Locate the cell with the specified text and output its (X, Y) center coordinate. 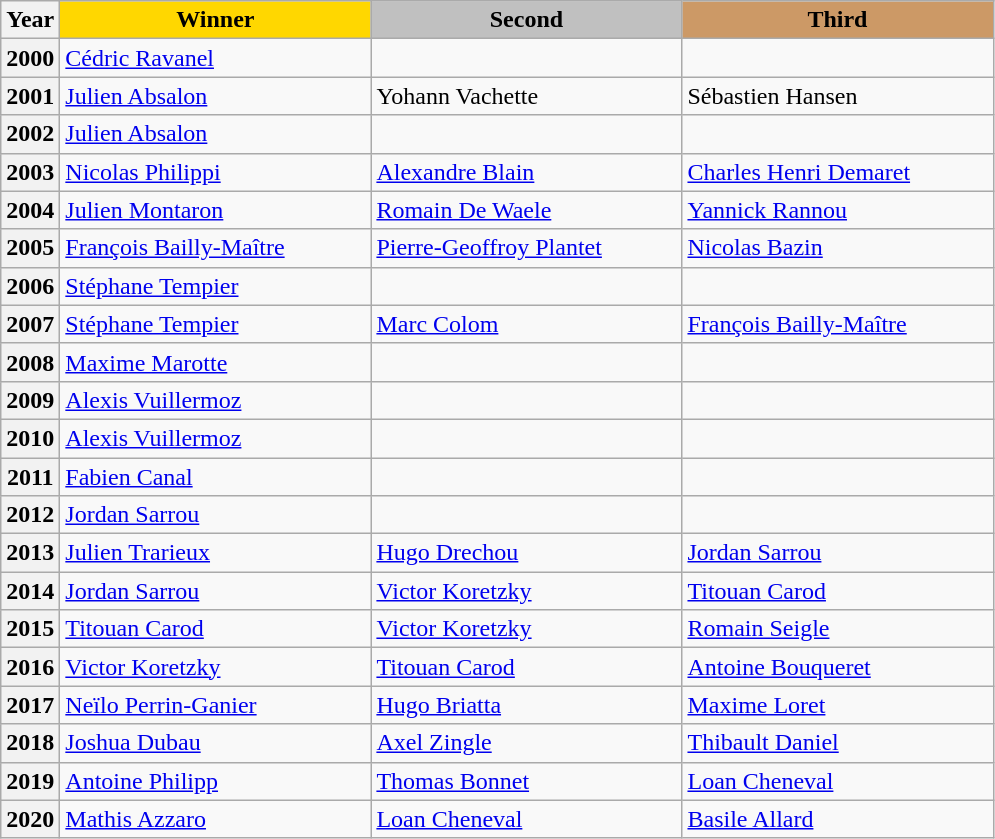
Marc Colom (526, 324)
Maxime Marotte (216, 362)
2013 (30, 553)
2010 (30, 438)
Winner (216, 20)
2014 (30, 591)
2002 (30, 134)
Charles Henri Demaret (838, 172)
Julien Trarieux (216, 553)
Julien Montaron (216, 210)
Neïlo Perrin-Ganier (216, 705)
Yannick Rannou (838, 210)
2016 (30, 667)
Nicolas Bazin (838, 248)
2005 (30, 248)
2004 (30, 210)
2000 (30, 58)
2008 (30, 362)
Antoine Philipp (216, 781)
Hugo Briatta (526, 705)
2012 (30, 515)
Yohann Vachette (526, 96)
2007 (30, 324)
2003 (30, 172)
2009 (30, 400)
2006 (30, 286)
2015 (30, 629)
2001 (30, 96)
Thibault Daniel (838, 743)
Alexandre Blain (526, 172)
Mathis Azzaro (216, 819)
Hugo Drechou (526, 553)
Year (30, 20)
Antoine Bouqueret (838, 667)
Thomas Bonnet (526, 781)
Pierre-Geoffroy Plantet (526, 248)
2020 (30, 819)
Third (838, 20)
Maxime Loret (838, 705)
Romain De Waele (526, 210)
Axel Zingle (526, 743)
Basile Allard (838, 819)
2018 (30, 743)
2019 (30, 781)
Second (526, 20)
2011 (30, 477)
2017 (30, 705)
Joshua Dubau (216, 743)
Romain Seigle (838, 629)
Nicolas Philippi (216, 172)
Fabien Canal (216, 477)
Cédric Ravanel (216, 58)
Sébastien Hansen (838, 96)
